Output the (x, y) coordinate of the center of the cell containing the given text.  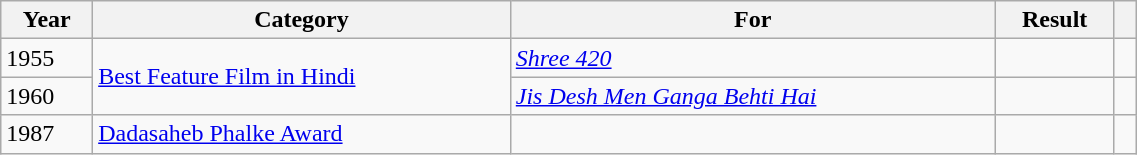
1960 (47, 96)
Category (302, 20)
For (752, 20)
1955 (47, 58)
Shree 420 (752, 58)
Jis Desh Men Ganga Behti Hai (752, 96)
Dadasaheb Phalke Award (302, 134)
Best Feature Film in Hindi (302, 77)
1987 (47, 134)
Result (1054, 20)
Year (47, 20)
